Determine the (X, Y) coordinate at the center of the cell enclosing the given text.  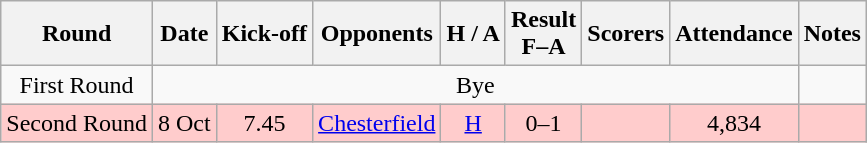
4,834 (734, 123)
Chesterfield (377, 123)
Kick-off (264, 34)
Second Round (77, 123)
First Round (77, 85)
Scorers (626, 34)
7.45 (264, 123)
H (473, 123)
Opponents (377, 34)
Notes (832, 34)
0–1 (543, 123)
Round (77, 34)
Bye (475, 85)
H / A (473, 34)
Attendance (734, 34)
8 Oct (184, 123)
ResultF–A (543, 34)
Date (184, 34)
